Locate the cell with the specified text and output its [x, y] center coordinate. 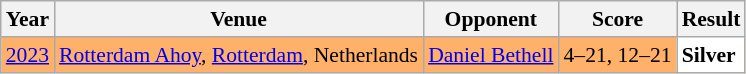
Score [618, 19]
Result [712, 19]
Year [28, 19]
Rotterdam Ahoy, Rotterdam, Netherlands [238, 55]
Venue [238, 19]
2023 [28, 55]
Silver [712, 55]
Daniel Bethell [490, 55]
Opponent [490, 19]
4–21, 12–21 [618, 55]
